Output the (X, Y) coordinate of the center of the cell containing the given text.  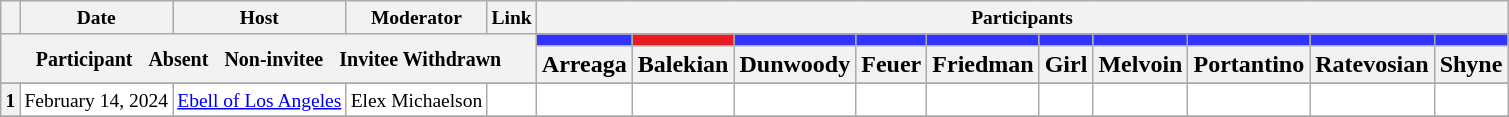
Dunwoody (795, 64)
Feuer (892, 64)
Arreaga (584, 64)
Melvoin (1140, 64)
Link (512, 18)
Shyne (1471, 64)
Ebell of Los Angeles (260, 100)
Elex Michaelson (416, 100)
Host (260, 18)
Ratevosian (1372, 64)
February 14, 2024 (96, 100)
Participant Absent Non-invitee Invitee Withdrawn (269, 58)
Girl (1066, 64)
Date (96, 18)
1 (10, 100)
Participants (1022, 18)
Moderator (416, 18)
Balekian (683, 64)
Friedman (983, 64)
Portantino (1249, 64)
